Capture the cell that displays the provided text and extract its [x, y] central coordinate. 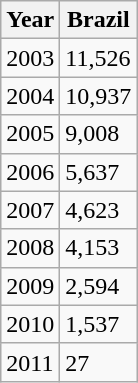
2008 [30, 248]
2006 [30, 172]
27 [98, 362]
2004 [30, 96]
Brazil [98, 20]
Year [30, 20]
11,526 [98, 58]
2005 [30, 134]
2011 [30, 362]
4,623 [98, 210]
1,537 [98, 324]
10,937 [98, 96]
2009 [30, 286]
2010 [30, 324]
2,594 [98, 286]
9,008 [98, 134]
5,637 [98, 172]
2007 [30, 210]
4,153 [98, 248]
2003 [30, 58]
